Pinpoint the cell where the given text exists, returning its [X, Y] midpoint coordinate. 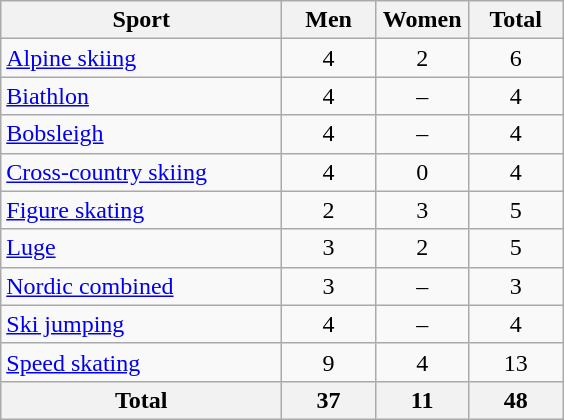
Bobsleigh [142, 134]
9 [329, 362]
Men [329, 20]
Sport [142, 20]
0 [422, 172]
37 [329, 400]
Ski jumping [142, 324]
Figure skating [142, 210]
Alpine skiing [142, 58]
11 [422, 400]
48 [516, 400]
Women [422, 20]
6 [516, 58]
Luge [142, 248]
Cross-country skiing [142, 172]
13 [516, 362]
Speed skating [142, 362]
Nordic combined [142, 286]
Biathlon [142, 96]
